Output the [X, Y] coordinate of the center of the cell containing the given text.  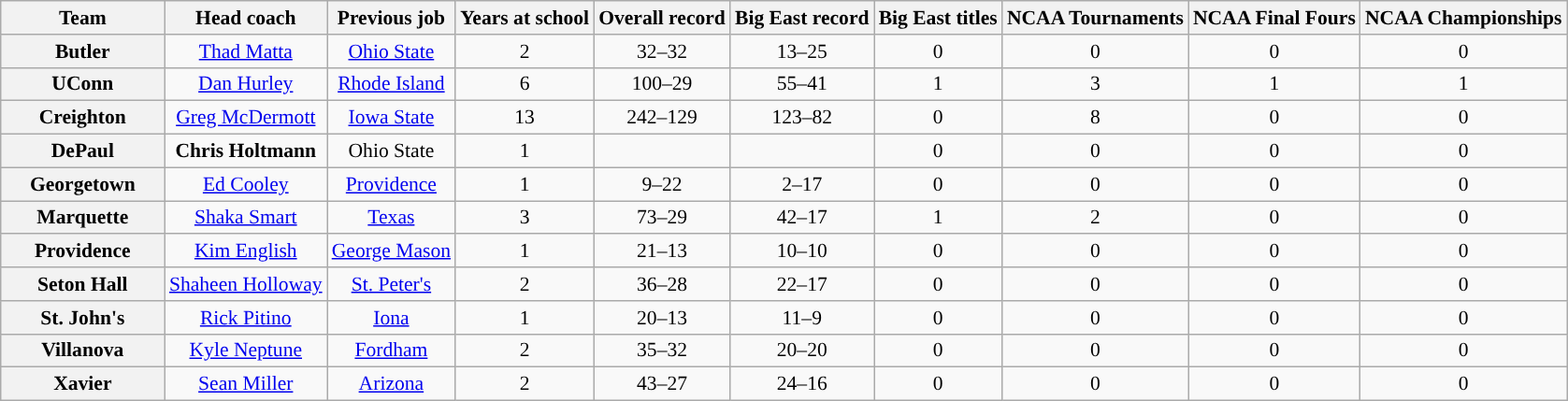
Iona [391, 318]
St. Peter's [391, 284]
St. John's [82, 318]
UConn [82, 84]
Shaheen Holloway [246, 284]
Big East record [802, 18]
NCAA Tournaments [1096, 18]
42–17 [802, 218]
22–17 [802, 284]
Greg McDermott [246, 118]
35–32 [662, 351]
Villanova [82, 351]
Shaka Smart [246, 218]
20–20 [802, 351]
Georgetown [82, 184]
2–17 [802, 184]
32–32 [662, 51]
Ed Cooley [246, 184]
Chris Holtmann [246, 151]
Overall record [662, 18]
9–22 [662, 184]
13 [525, 118]
Arizona [391, 384]
13–25 [802, 51]
Xavier [82, 384]
21–13 [662, 251]
Sean Miller [246, 384]
Butler [82, 51]
NCAA Final Fours [1274, 18]
Years at school [525, 18]
Previous job [391, 18]
Kim English [246, 251]
Team [82, 18]
Fordham [391, 351]
Thad Matta [246, 51]
36–28 [662, 284]
Texas [391, 218]
55–41 [802, 84]
Dan Hurley [246, 84]
123–82 [802, 118]
100–29 [662, 84]
8 [1096, 118]
Marquette [82, 218]
George Mason [391, 251]
43–27 [662, 384]
Iowa State [391, 118]
10–10 [802, 251]
DePaul [82, 151]
6 [525, 84]
Head coach [246, 18]
11–9 [802, 318]
Big East titles [939, 18]
24–16 [802, 384]
Kyle Neptune [246, 351]
242–129 [662, 118]
Rhode Island [391, 84]
NCAA Championships [1464, 18]
Seton Hall [82, 284]
20–13 [662, 318]
Rick Pitino [246, 318]
Creighton [82, 118]
73–29 [662, 218]
